Identify which cell holds the provided text, then report its [X, Y] central coordinate. 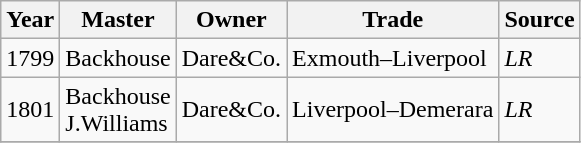
Exmouth–Liverpool [393, 58]
Trade [393, 20]
Liverpool–Demerara [393, 110]
Master [118, 20]
Owner [231, 20]
BackhouseJ.Williams [118, 110]
Year [30, 20]
Backhouse [118, 58]
1801 [30, 110]
Source [540, 20]
1799 [30, 58]
